Pinpoint the cell where the given text exists, returning its [x, y] midpoint coordinate. 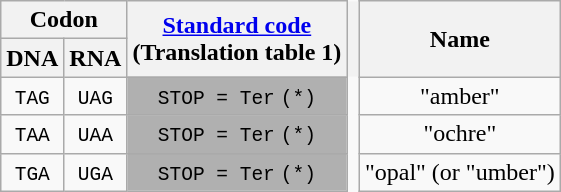
TAA [32, 134]
DNA [32, 58]
Codon [64, 20]
TAG [32, 96]
UAA [96, 134]
UAG [96, 96]
RNA [96, 58]
UGA [96, 172]
"opal" (or "umber") [460, 172]
"amber" [460, 96]
Standard code(Translation table 1) [237, 39]
TGA [32, 172]
"ochre" [460, 134]
Name [460, 39]
